Return (X, Y) of the center of cell containing provided text 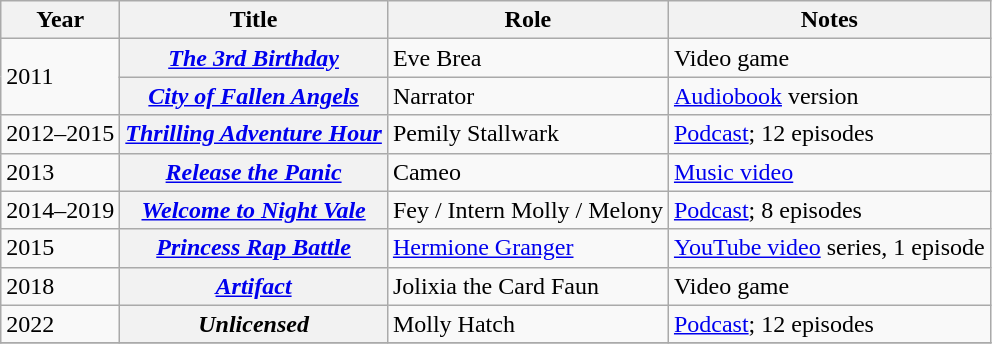
City of Fallen Angels (254, 96)
Artifact (254, 286)
Unlicensed (254, 324)
Notes (829, 20)
Narrator (528, 96)
The 3rd Birthday (254, 58)
2015 (60, 248)
2011 (60, 77)
Music video (829, 172)
2014–2019 (60, 210)
Eve Brea (528, 58)
2018 (60, 286)
Release the Panic (254, 172)
Audiobook version (829, 96)
Podcast; 8 episodes (829, 210)
Thrilling Adventure Hour (254, 134)
Cameo (528, 172)
Title (254, 20)
Year (60, 20)
Princess Rap Battle (254, 248)
Role (528, 20)
Pemily Stallwark (528, 134)
Jolixia the Card Faun (528, 286)
Welcome to Night Vale (254, 210)
2013 (60, 172)
Hermione Granger (528, 248)
Fey / Intern Molly / Melony (528, 210)
YouTube video series, 1 episode (829, 248)
2012–2015 (60, 134)
2022 (60, 324)
Molly Hatch (528, 324)
